Locate the cell with the specified text and output its [x, y] center coordinate. 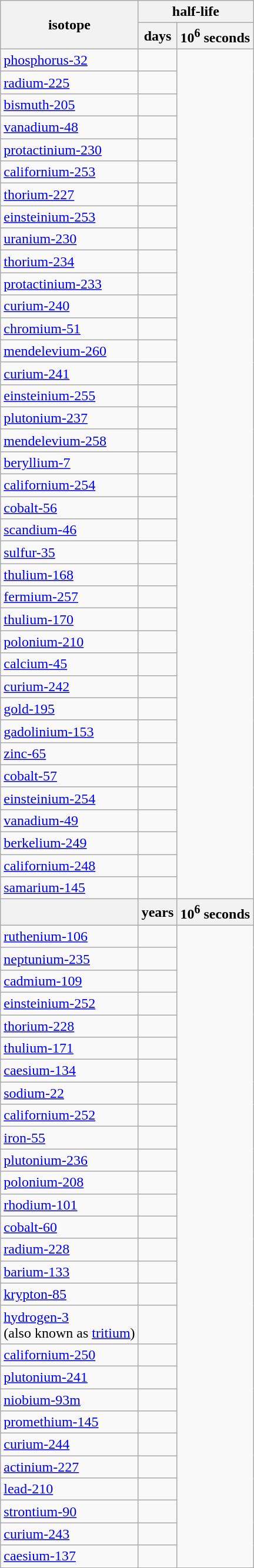
curium-241 [69, 373]
beryllium-7 [69, 463]
sodium-22 [69, 1093]
rhodium-101 [69, 1205]
curium-240 [69, 306]
californium-248 [69, 866]
radium-225 [69, 82]
einsteinium-255 [69, 396]
lead-210 [69, 1489]
californium-252 [69, 1115]
calcium-45 [69, 664]
thulium-171 [69, 1048]
plutonium-236 [69, 1160]
scandium-46 [69, 530]
half-life [195, 12]
cobalt-56 [69, 508]
bismuth-205 [69, 105]
chromium-51 [69, 329]
cobalt-57 [69, 776]
iron-55 [69, 1138]
curium-242 [69, 686]
isotope [69, 25]
cobalt-60 [69, 1227]
berkelium-249 [69, 843]
sulfur-35 [69, 552]
niobium-93m [69, 1400]
ruthenium-106 [69, 936]
mendelevium-258 [69, 440]
einsteinium-252 [69, 1003]
protactinium-230 [69, 150]
caesium-134 [69, 1071]
samarium-145 [69, 888]
days [158, 36]
thorium-227 [69, 195]
thulium-170 [69, 619]
radium-228 [69, 1249]
neptunium-235 [69, 959]
zinc-65 [69, 753]
curium-243 [69, 1534]
hydrogen-3(also known as tritium) [69, 1325]
einsteinium-253 [69, 217]
barium-133 [69, 1272]
californium-254 [69, 485]
plutonium-241 [69, 1377]
phosphorus-32 [69, 60]
thorium-228 [69, 1026]
gold-195 [69, 709]
actinium-227 [69, 1467]
einsteinium-254 [69, 798]
vanadium-48 [69, 128]
polonium-208 [69, 1182]
caesium-137 [69, 1556]
vanadium-49 [69, 820]
promethium-145 [69, 1422]
years [158, 912]
protactinium-233 [69, 284]
fermium-257 [69, 597]
californium-253 [69, 172]
curium-244 [69, 1445]
thulium-168 [69, 575]
gadolinium-153 [69, 731]
mendelevium-260 [69, 351]
cadmium-109 [69, 981]
thorium-234 [69, 262]
strontium-90 [69, 1512]
plutonium-237 [69, 418]
californium-250 [69, 1355]
uranium-230 [69, 239]
polonium-210 [69, 642]
krypton-85 [69, 1294]
